Return the [x, y] coordinate for the center point of the cell that contains the specified text.  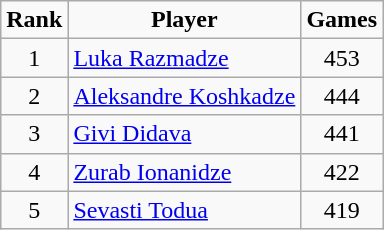
Games [342, 20]
1 [34, 58]
Luka Razmadze [184, 58]
3 [34, 134]
5 [34, 210]
444 [342, 96]
Givi Didava [184, 134]
Rank [34, 20]
422 [342, 172]
453 [342, 58]
441 [342, 134]
Zurab Ionanidze [184, 172]
Player [184, 20]
Aleksandre Koshkadze [184, 96]
4 [34, 172]
419 [342, 210]
Sevasti Todua [184, 210]
2 [34, 96]
